Return (x, y) of the center of cell containing provided text 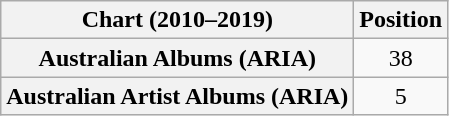
Australian Artist Albums (ARIA) (178, 96)
5 (401, 96)
Chart (2010–2019) (178, 20)
Position (401, 20)
38 (401, 58)
Australian Albums (ARIA) (178, 58)
